From the cell containing the given text, extract its center point as (x, y) coordinate. 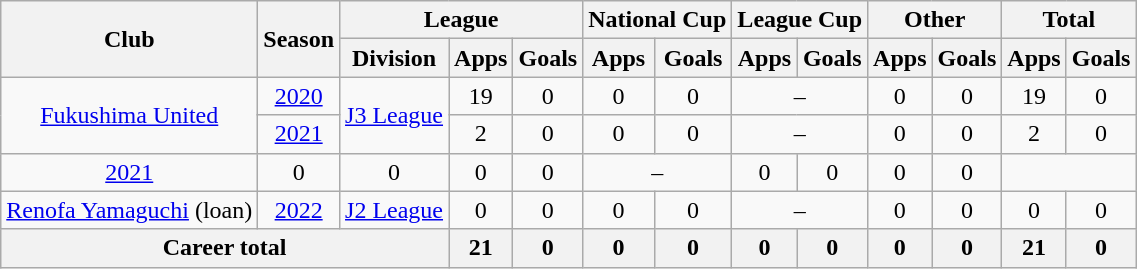
Total (1069, 20)
National Cup (658, 20)
Fukushima United (130, 115)
2022 (299, 210)
J2 League (394, 210)
J3 League (394, 115)
Career total (225, 248)
Division (394, 58)
Club (130, 39)
League Cup (800, 20)
Renofa Yamaguchi (loan) (130, 210)
2020 (299, 96)
League (462, 20)
Season (299, 39)
Other (935, 20)
